Locate the cell with the specified text and output its [x, y] center coordinate. 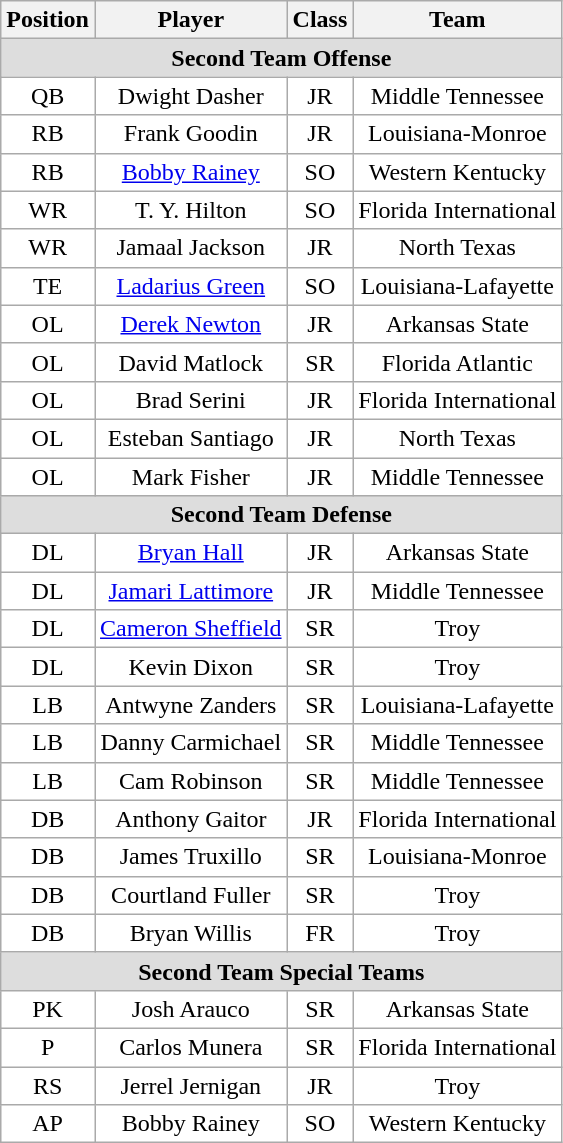
Carlos Munera [190, 1047]
Cam Robinson [190, 781]
Cameron Sheffield [190, 629]
Esteban Santiago [190, 438]
Player [190, 20]
Frank Goodin [190, 134]
Ladarius Green [190, 286]
Antwyne Zanders [190, 705]
P [48, 1047]
PK [48, 1009]
Florida Atlantic [458, 362]
Jamaal Jackson [190, 248]
Anthony Gaitor [190, 819]
Team [458, 20]
TE [48, 286]
Bryan Hall [190, 553]
Class [320, 20]
QB [48, 96]
Jamari Lattimore [190, 591]
Bryan Willis [190, 933]
Courtland Fuller [190, 895]
Kevin Dixon [190, 667]
Jerrel Jernigan [190, 1085]
Derek Newton [190, 324]
RS [48, 1085]
Second Team Defense [282, 515]
James Truxillo [190, 857]
Brad Serini [190, 400]
FR [320, 933]
T. Y. Hilton [190, 210]
Danny Carmichael [190, 743]
Second Team Special Teams [282, 971]
David Matlock [190, 362]
Mark Fisher [190, 477]
Dwight Dasher [190, 96]
Second Team Offense [282, 58]
AP [48, 1124]
Position [48, 20]
Josh Arauco [190, 1009]
